Return the [X, Y] coordinate for the center point of the cell that contains the specified text.  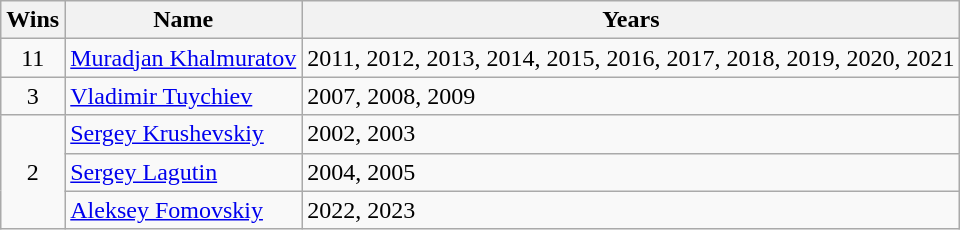
Sergey Krushevskiy [184, 134]
Years [631, 20]
Vladimir Tuychiev [184, 96]
2002, 2003 [631, 134]
Aleksey Fomovskiy [184, 210]
2 [33, 172]
Wins [33, 20]
3 [33, 96]
Name [184, 20]
Sergey Lagutin [184, 172]
2007, 2008, 2009 [631, 96]
Muradjan Khalmuratov [184, 58]
2022, 2023 [631, 210]
11 [33, 58]
2011, 2012, 2013, 2014, 2015, 2016, 2017, 2018, 2019, 2020, 2021 [631, 58]
2004, 2005 [631, 172]
